Detect which cell encompasses the target text, then output its (X, Y) center coordinate. 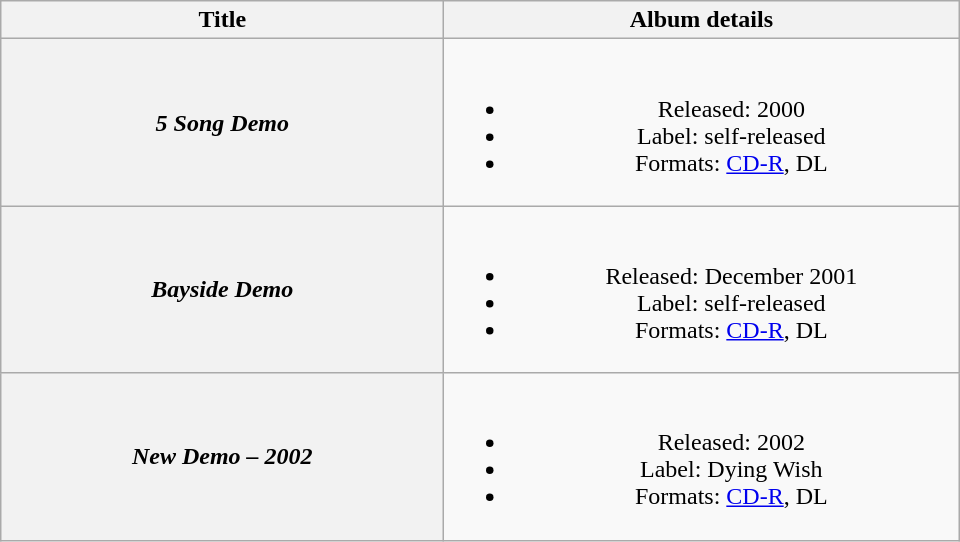
Title (222, 20)
Released: 2002Label: Dying WishFormats: CD-R, DL (702, 456)
5 Song Demo (222, 122)
Bayside Demo (222, 290)
Released: December 2001Label: self-releasedFormats: CD-R, DL (702, 290)
Released: 2000Label: self-releasedFormats: CD-R, DL (702, 122)
New Demo – 2002 (222, 456)
Album details (702, 20)
